Provide the [x, y] coordinate of the cell's center where the given text is located.  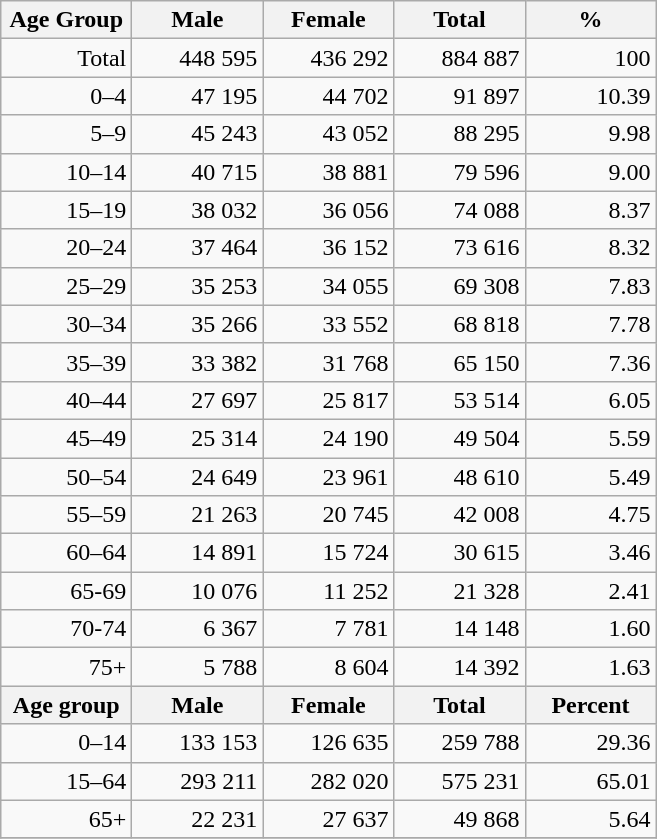
45 243 [198, 134]
7.36 [590, 362]
7 781 [328, 629]
5–9 [66, 134]
30 615 [460, 553]
5.64 [590, 819]
27 637 [328, 819]
884 887 [460, 58]
25 817 [328, 400]
20–24 [66, 248]
40–44 [66, 400]
29.36 [590, 743]
30–34 [66, 324]
65.01 [590, 781]
75+ [66, 667]
49 868 [460, 819]
24 190 [328, 438]
24 649 [198, 477]
45–49 [66, 438]
Percent [590, 705]
293 211 [198, 781]
25 314 [198, 438]
33 382 [198, 362]
10–14 [66, 172]
282 020 [328, 781]
5 788 [198, 667]
65+ [66, 819]
23 961 [328, 477]
9.00 [590, 172]
5.49 [590, 477]
1.60 [590, 629]
259 788 [460, 743]
43 052 [328, 134]
88 295 [460, 134]
31 768 [328, 362]
20 745 [328, 515]
448 595 [198, 58]
38 881 [328, 172]
1.63 [590, 667]
14 392 [460, 667]
133 153 [198, 743]
48 610 [460, 477]
11 252 [328, 591]
6 367 [198, 629]
60–64 [66, 553]
14 148 [460, 629]
0–14 [66, 743]
% [590, 20]
8 604 [328, 667]
44 702 [328, 96]
68 818 [460, 324]
70-74 [66, 629]
69 308 [460, 286]
8.37 [590, 210]
74 088 [460, 210]
2.41 [590, 591]
50–54 [66, 477]
436 292 [328, 58]
36 152 [328, 248]
35 266 [198, 324]
Age group [66, 705]
42 008 [460, 515]
79 596 [460, 172]
65 150 [460, 362]
5.59 [590, 438]
25–29 [66, 286]
37 464 [198, 248]
14 891 [198, 553]
33 552 [328, 324]
0–4 [66, 96]
15–64 [66, 781]
47 195 [198, 96]
35–39 [66, 362]
65-69 [66, 591]
3.46 [590, 553]
6.05 [590, 400]
73 616 [460, 248]
22 231 [198, 819]
Age Group [66, 20]
10.39 [590, 96]
40 715 [198, 172]
36 056 [328, 210]
9.98 [590, 134]
15 724 [328, 553]
35 253 [198, 286]
8.32 [590, 248]
27 697 [198, 400]
7.83 [590, 286]
126 635 [328, 743]
100 [590, 58]
21 328 [460, 591]
10 076 [198, 591]
15–19 [66, 210]
575 231 [460, 781]
49 504 [460, 438]
38 032 [198, 210]
55–59 [66, 515]
7.78 [590, 324]
4.75 [590, 515]
53 514 [460, 400]
21 263 [198, 515]
34 055 [328, 286]
91 897 [460, 96]
